Return the [X, Y] coordinate for the center point of the cell that contains the specified text.  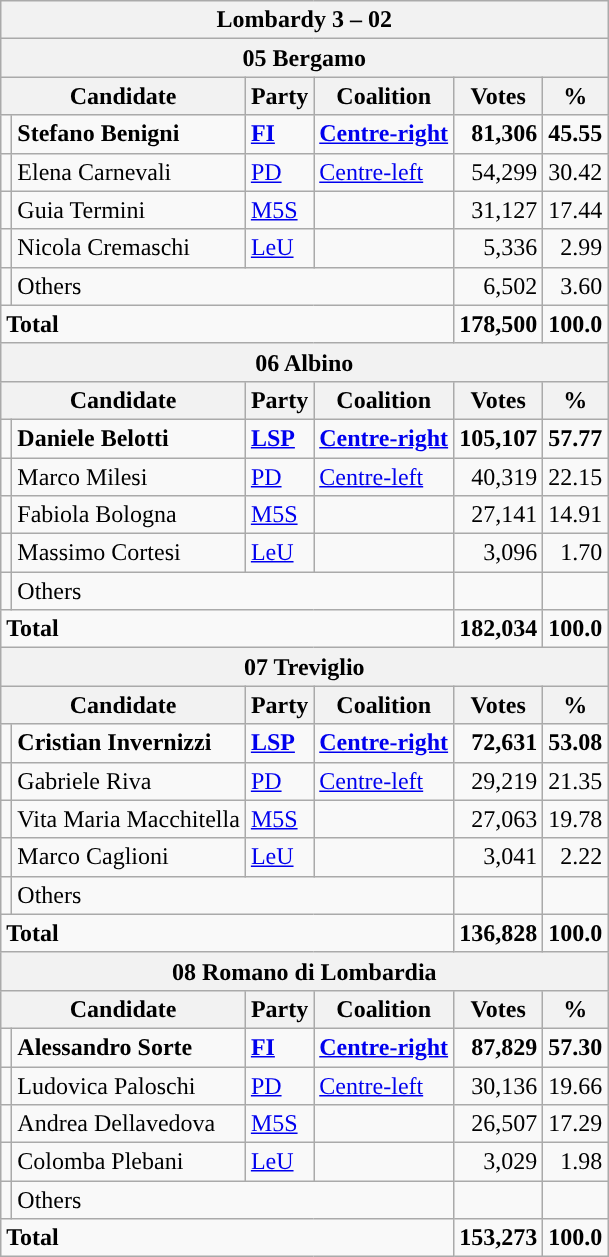
136,828 [498, 933]
Colomba Plebani [129, 1162]
5,336 [498, 248]
1.70 [576, 553]
31,127 [498, 210]
Vita Maria Macchitella [129, 819]
57.77 [576, 438]
Alessandro Sorte [129, 1047]
54,299 [498, 172]
45.55 [576, 134]
105,107 [498, 438]
Marco Caglioni [129, 857]
Marco Milesi [129, 477]
08 Romano di Lombardia [304, 971]
Elena Carnevali [129, 172]
22.15 [576, 477]
14.91 [576, 515]
05 Bergamo [304, 58]
Ludovica Paloschi [129, 1085]
3,041 [498, 857]
57.30 [576, 1047]
Daniele Belotti [129, 438]
2.99 [576, 248]
07 Treviglio [304, 667]
30,136 [498, 1085]
Gabriele Riva [129, 781]
81,306 [498, 134]
182,034 [498, 629]
3.60 [576, 286]
153,273 [498, 1238]
Guia Termini [129, 210]
Fabiola Bologna [129, 515]
06 Albino [304, 362]
6,502 [498, 286]
19.78 [576, 819]
21.35 [576, 781]
3,096 [498, 553]
29,219 [498, 781]
40,319 [498, 477]
3,029 [498, 1162]
53.08 [576, 743]
Cristian Invernizzi [129, 743]
1.98 [576, 1162]
Stefano Benigni [129, 134]
30.42 [576, 172]
178,500 [498, 324]
26,507 [498, 1124]
72,631 [498, 743]
2.22 [576, 857]
Nicola Cremaschi [129, 248]
87,829 [498, 1047]
Massimo Cortesi [129, 553]
19.66 [576, 1085]
17.29 [576, 1124]
Lombardy 3 – 02 [304, 20]
17.44 [576, 210]
27,141 [498, 515]
Andrea Dellavedova [129, 1124]
27,063 [498, 819]
